Return [x, y] of the center of cell containing provided text 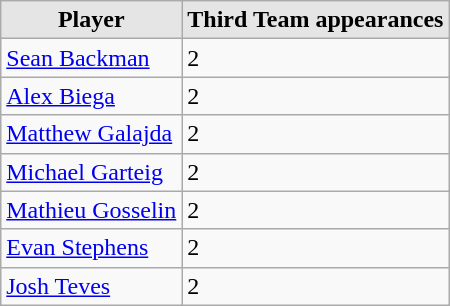
Mathieu Gosselin [92, 210]
Alex Biega [92, 96]
Josh Teves [92, 286]
Player [92, 20]
Evan Stephens [92, 248]
Sean Backman [92, 58]
Matthew Galajda [92, 134]
Michael Garteig [92, 172]
Third Team appearances [316, 20]
